For the text-containing cell, return its midpoint in (x, y) coordinate format. 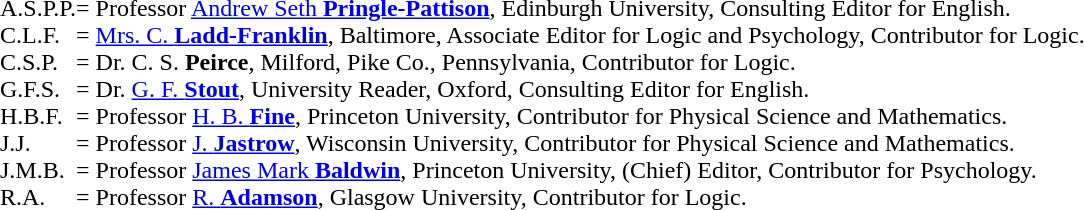
C.S.P. (38, 62)
C.L.F. (38, 36)
G.F.S. (38, 90)
H.B.F. (38, 116)
J.M.B. (38, 170)
J.J. (38, 144)
